Locate the cell with the specified text and output its (x, y) center coordinate. 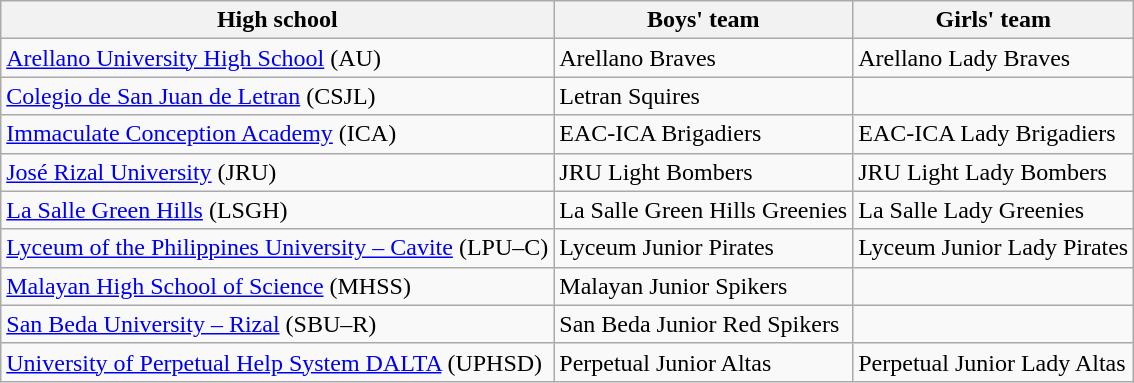
La Salle Lady Greenies (994, 210)
Letran Squires (704, 96)
EAC-ICA Brigadiers (704, 134)
Lyceum of the Philippines University – Cavite (LPU–C) (278, 248)
University of Perpetual Help System DALTA (UPHSD) (278, 362)
JRU Light Lady Bombers (994, 172)
San Beda University – Rizal (SBU–R) (278, 324)
Arellano Lady Braves (994, 58)
José Rizal University (JRU) (278, 172)
High school (278, 20)
Malayan High School of Science (MHSS) (278, 286)
Colegio de San Juan de Letran (CSJL) (278, 96)
San Beda Junior Red Spikers (704, 324)
Malayan Junior Spikers (704, 286)
Perpetual Junior Altas (704, 362)
JRU Light Bombers (704, 172)
Boys' team (704, 20)
Lyceum Junior Pirates (704, 248)
EAC-ICA Lady Brigadiers (994, 134)
Perpetual Junior Lady Altas (994, 362)
La Salle Green Hills Greenies (704, 210)
Lyceum Junior Lady Pirates (994, 248)
La Salle Green Hills (LSGH) (278, 210)
Girls' team (994, 20)
Immaculate Conception Academy (ICA) (278, 134)
Arellano University High School (AU) (278, 58)
Arellano Braves (704, 58)
